Return (X, Y) of the center of cell containing provided text 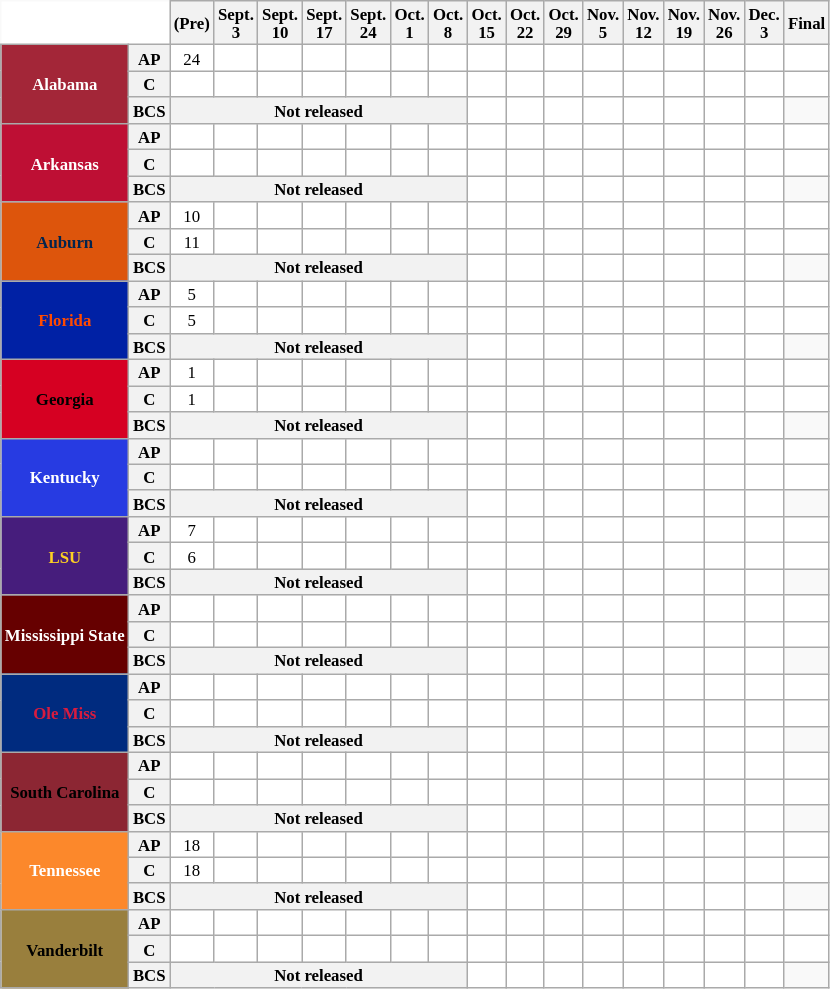
Sept.10 (280, 23)
South Carolina (65, 792)
(Pre) (192, 23)
Arkansas (65, 164)
Sept.17 (324, 23)
Dec.3 (764, 23)
Kentucky (65, 478)
10 (192, 215)
6 (192, 556)
Nov.5 (603, 23)
Florida (65, 320)
Georgia (65, 400)
Mississippi State (65, 634)
24 (192, 58)
Oct.22 (526, 23)
Oct.29 (564, 23)
Oct.15 (486, 23)
Vanderbilt (65, 950)
Nov.12 (643, 23)
Sept.24 (368, 23)
Ole Miss (65, 714)
Oct.1 (410, 23)
Alabama (65, 84)
LSU (65, 556)
Nov.26 (724, 23)
11 (192, 242)
Auburn (65, 242)
Final (807, 23)
7 (192, 530)
Nov.19 (684, 23)
Oct.8 (448, 23)
Tennessee (65, 870)
Sept.3 (236, 23)
